From the cell containing the given text, extract its center point as (x, y) coordinate. 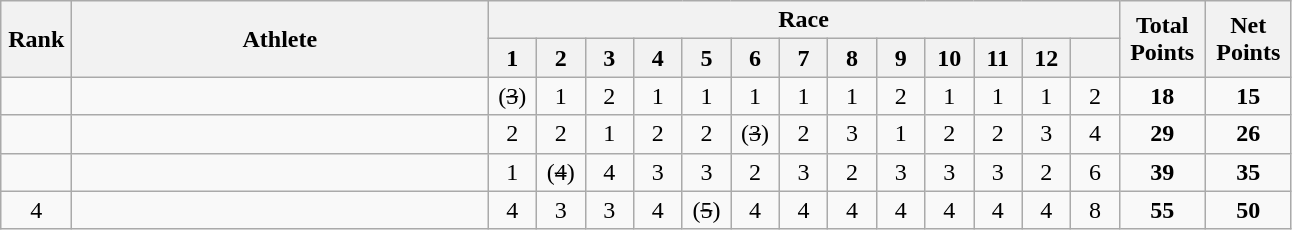
55 (1162, 210)
12 (1046, 58)
29 (1162, 134)
7 (804, 58)
Net Points (1248, 39)
(5) (706, 210)
18 (1162, 96)
5 (706, 58)
Athlete (280, 39)
11 (998, 58)
Rank (36, 39)
Total Points (1162, 39)
35 (1248, 172)
10 (950, 58)
39 (1162, 172)
26 (1248, 134)
(4) (560, 172)
9 (900, 58)
Race (804, 20)
50 (1248, 210)
15 (1248, 96)
